For the text-containing cell, return its midpoint in [X, Y] coordinate format. 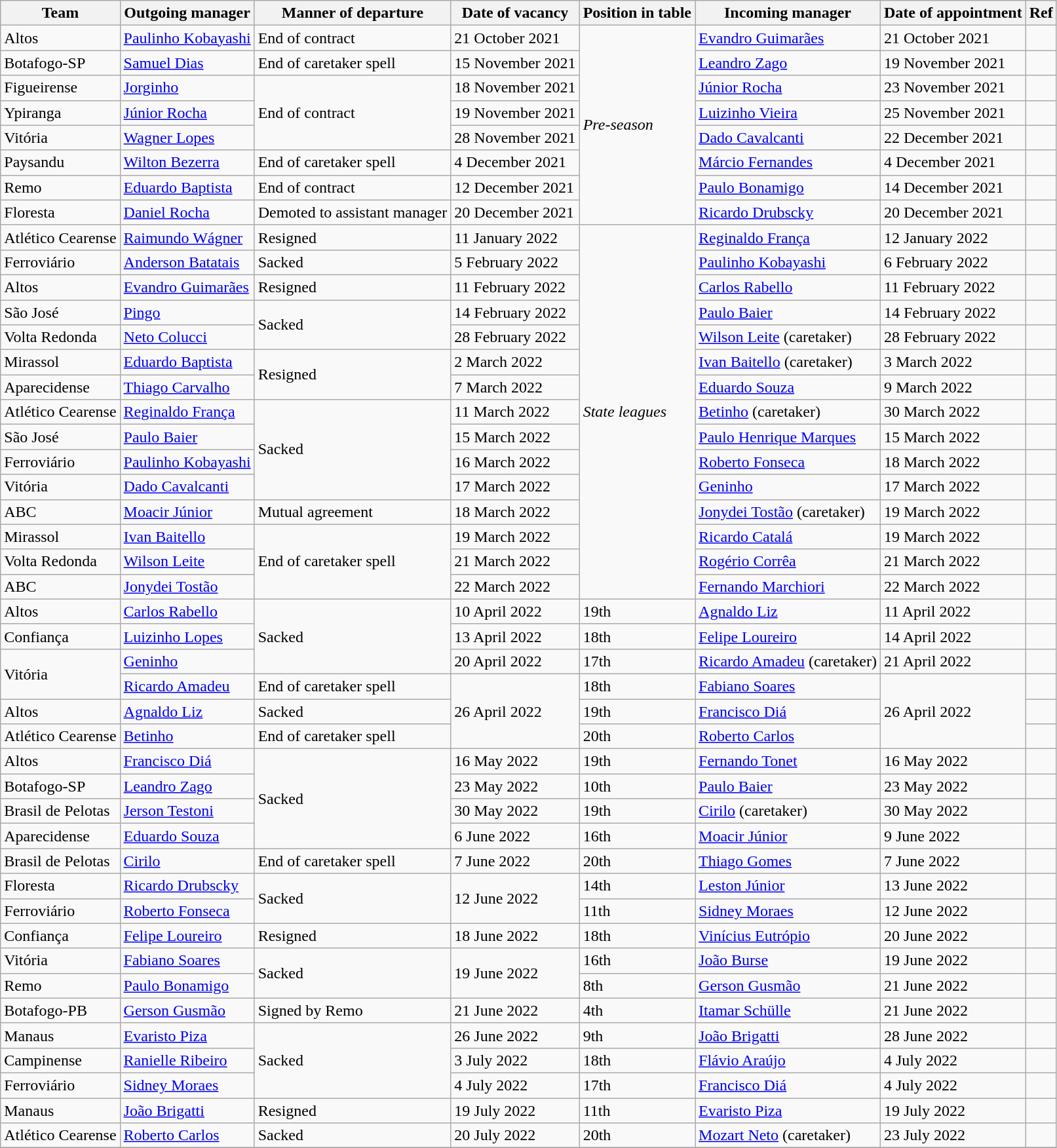
Incoming manager [788, 13]
12 December 2021 [515, 187]
Jonydei Tostão (caretaker) [788, 512]
Cirilo [187, 861]
Figueirense [60, 88]
Manner of departure [353, 13]
Neto Colucci [187, 337]
12 January 2022 [953, 237]
Date of appointment [953, 13]
6 February 2022 [953, 262]
Itamar Schülle [788, 1010]
Paysandu [60, 163]
2 March 2022 [515, 362]
Date of vacancy [515, 13]
9 June 2022 [953, 836]
Pingo [187, 313]
21 April 2022 [953, 661]
Jorginho [187, 88]
20 April 2022 [515, 661]
20 July 2022 [515, 1136]
Ricardo Amadeu (caretaker) [788, 661]
Ypiranga [60, 113]
13 April 2022 [515, 636]
Wilson Leite (caretaker) [788, 337]
Ivan Baitello [187, 537]
Mutual agreement [353, 512]
6 June 2022 [515, 836]
5 February 2022 [515, 262]
Samuel Dias [187, 63]
11 January 2022 [515, 237]
Anderson Batatais [187, 262]
14 December 2021 [953, 187]
Campinense [60, 1060]
25 November 2021 [953, 113]
8th [637, 985]
Luizinho Vieira [788, 113]
18 June 2022 [515, 936]
Márcio Fernandes [788, 163]
Position in table [637, 13]
11 April 2022 [953, 611]
Jerson Testoni [187, 811]
11 March 2022 [515, 412]
20 June 2022 [953, 936]
State leagues [637, 411]
Raimundo Wágner [187, 237]
Thiago Carvalho [187, 387]
Cirilo (caretaker) [788, 811]
14 April 2022 [953, 636]
Botafogo-PB [60, 1010]
Rogério Corrêa [788, 562]
22 December 2021 [953, 138]
14th [637, 886]
Daniel Rocha [187, 212]
7 March 2022 [515, 387]
23 November 2021 [953, 88]
4th [637, 1010]
Team [60, 13]
Wilson Leite [187, 562]
13 June 2022 [953, 886]
Wagner Lopes [187, 138]
Fernando Tonet [788, 761]
Vinícius Eutrópio [788, 936]
18 November 2021 [515, 88]
Betinho [187, 737]
28 November 2021 [515, 138]
Ricardo Catalá [788, 537]
Wilton Bezerra [187, 163]
3 July 2022 [515, 1060]
Betinho (caretaker) [788, 412]
9 March 2022 [953, 387]
Mozart Neto (caretaker) [788, 1136]
Ref [1041, 13]
3 March 2022 [953, 362]
Ricardo Amadeu [187, 686]
Pre-season [637, 125]
26 June 2022 [515, 1035]
Outgoing manager [187, 13]
10 April 2022 [515, 611]
Flávio Araújo [788, 1060]
Leston Júnior [788, 886]
Thiago Gomes [788, 861]
Jonydei Tostão [187, 586]
16 March 2022 [515, 462]
30 March 2022 [953, 412]
Demoted to assistant manager [353, 212]
Ranielle Ribeiro [187, 1060]
Signed by Remo [353, 1010]
9th [637, 1035]
Luizinho Lopes [187, 636]
23 July 2022 [953, 1136]
Fernando Marchiori [788, 586]
João Burse [788, 961]
28 June 2022 [953, 1035]
Paulo Henrique Marques [788, 437]
Ivan Baitello (caretaker) [788, 362]
10th [637, 786]
15 November 2021 [515, 63]
